Capture the cell that displays the provided text and extract its [x, y] central coordinate. 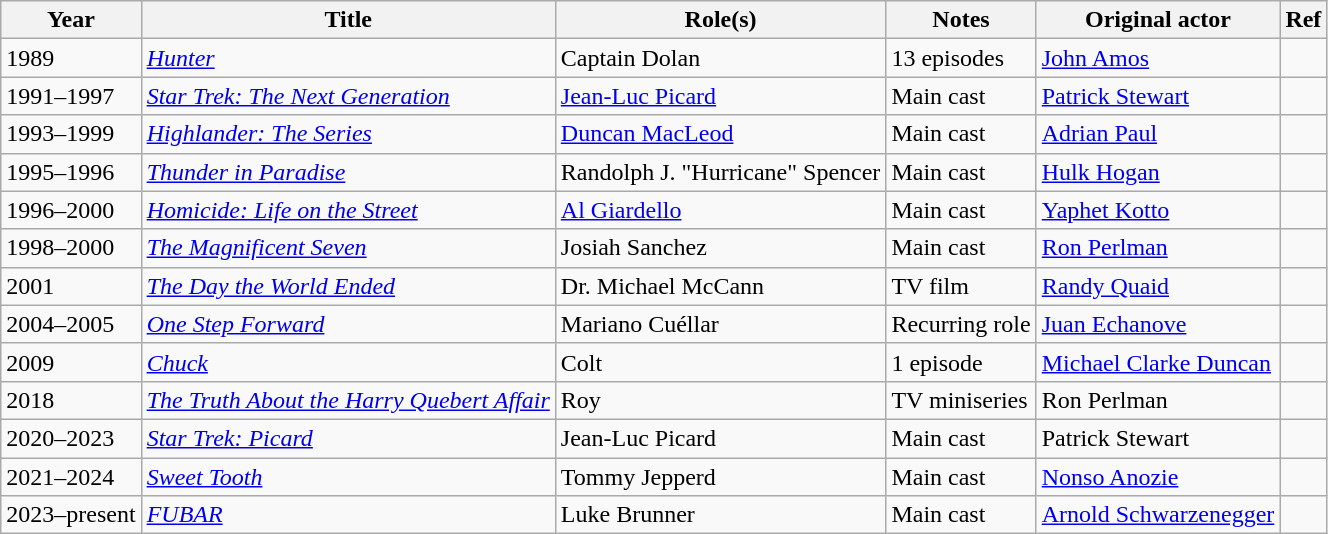
1993–1999 [71, 134]
Randy Quaid [1158, 286]
1998–2000 [71, 248]
Nonso Anozie [1158, 477]
13 episodes [961, 58]
Al Giardello [720, 210]
2020–2023 [71, 438]
1989 [71, 58]
Yaphet Kotto [1158, 210]
1991–1997 [71, 96]
Star Trek: Picard [348, 438]
TV miniseries [961, 400]
Luke Brunner [720, 515]
Randolph J. "Hurricane" Spencer [720, 172]
Adrian Paul [1158, 134]
Recurring role [961, 324]
1996–2000 [71, 210]
Dr. Michael McCann [720, 286]
Colt [720, 362]
Captain Dolan [720, 58]
2021–2024 [71, 477]
2004–2005 [71, 324]
Notes [961, 20]
1995–1996 [71, 172]
Sweet Tooth [348, 477]
The Magnificent Seven [348, 248]
One Step Forward [348, 324]
John Amos [1158, 58]
Arnold Schwarzenegger [1158, 515]
Josiah Sanchez [720, 248]
2023–present [71, 515]
Title [348, 20]
Hulk Hogan [1158, 172]
Hunter [348, 58]
Homicide: Life on the Street [348, 210]
Original actor [1158, 20]
2001 [71, 286]
Thunder in Paradise [348, 172]
Highlander: The Series [348, 134]
Duncan MacLeod [720, 134]
Michael Clarke Duncan [1158, 362]
Juan Echanove [1158, 324]
Ref [1304, 20]
Roy [720, 400]
FUBAR [348, 515]
Chuck [348, 362]
Role(s) [720, 20]
2018 [71, 400]
TV film [961, 286]
Star Trek: The Next Generation [348, 96]
The Day the World Ended [348, 286]
Year [71, 20]
2009 [71, 362]
The Truth About the Harry Quebert Affair [348, 400]
Mariano Cuéllar [720, 324]
1 episode [961, 362]
Tommy Jepperd [720, 477]
